Return the [X, Y] coordinate for the center point of the cell that contains the specified text.  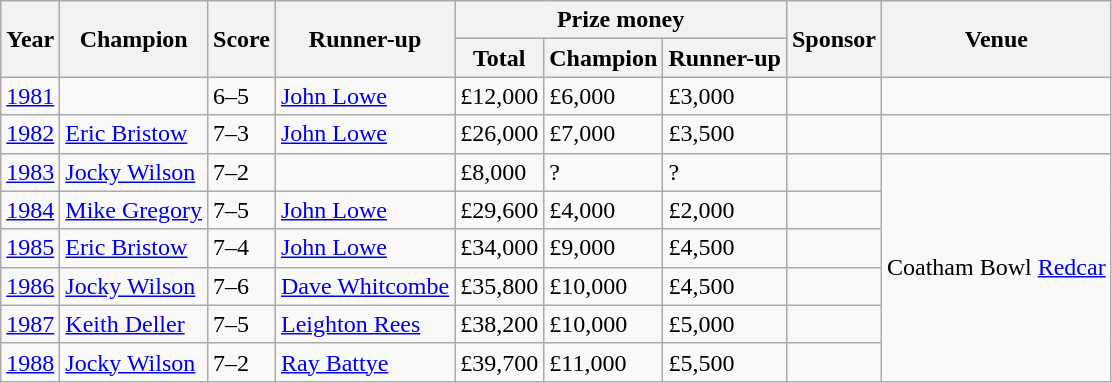
£7,000 [604, 134]
7–3 [242, 134]
1983 [30, 172]
£26,000 [500, 134]
1984 [30, 210]
Score [242, 39]
£5,000 [725, 324]
Year [30, 39]
Total [500, 58]
£2,000 [725, 210]
1988 [30, 362]
Mike Gregory [134, 210]
1986 [30, 286]
Coatham Bowl Redcar [997, 267]
£39,700 [500, 362]
Venue [997, 39]
£5,500 [725, 362]
Ray Battye [364, 362]
1981 [30, 96]
£8,000 [500, 172]
7–6 [242, 286]
£12,000 [500, 96]
Dave Whitcombe [364, 286]
1985 [30, 248]
Keith Deller [134, 324]
£9,000 [604, 248]
£6,000 [604, 96]
Leighton Rees [364, 324]
1987 [30, 324]
1982 [30, 134]
£3,500 [725, 134]
£34,000 [500, 248]
7–4 [242, 248]
£35,800 [500, 286]
£3,000 [725, 96]
Prize money [621, 20]
6–5 [242, 96]
£11,000 [604, 362]
Sponsor [834, 39]
£38,200 [500, 324]
£29,600 [500, 210]
£4,000 [604, 210]
